Determine the (x, y) coordinate at the center of the cell enclosing the given text.  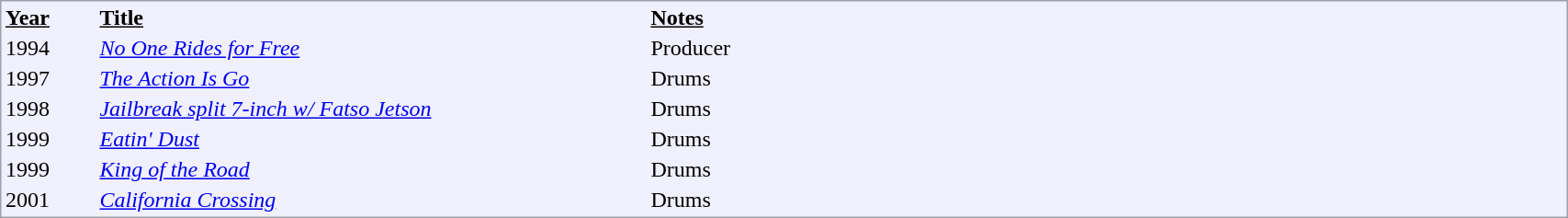
1997 (50, 78)
The Action Is Go (373, 78)
Title (373, 17)
2001 (50, 200)
Notes (1106, 17)
Jailbreak split 7-inch w/ Fatso Jetson (373, 109)
Year (50, 17)
1994 (50, 49)
Producer (1106, 49)
King of the Road (373, 170)
1998 (50, 109)
No One Rides for Free (373, 49)
Eatin' Dust (373, 139)
California Crossing (373, 200)
